Extract the [x, y] coordinate from the center of the cell holding the provided text.  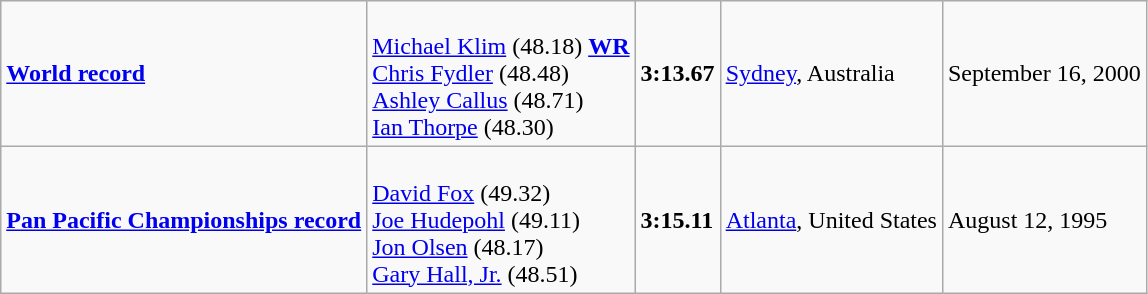
August 12, 1995 [1044, 220]
Michael Klim (48.18) WRChris Fydler (48.48)Ashley Callus (48.71)Ian Thorpe (48.30) [501, 74]
Atlanta, United States [831, 220]
3:15.11 [678, 220]
David Fox (49.32)Joe Hudepohl (49.11)Jon Olsen (48.17)Gary Hall, Jr. (48.51) [501, 220]
Pan Pacific Championships record [184, 220]
Sydney, Australia [831, 74]
World record [184, 74]
3:13.67 [678, 74]
September 16, 2000 [1044, 74]
